Find where the given text appears and provide that cell's center as [X, Y] coordinate. 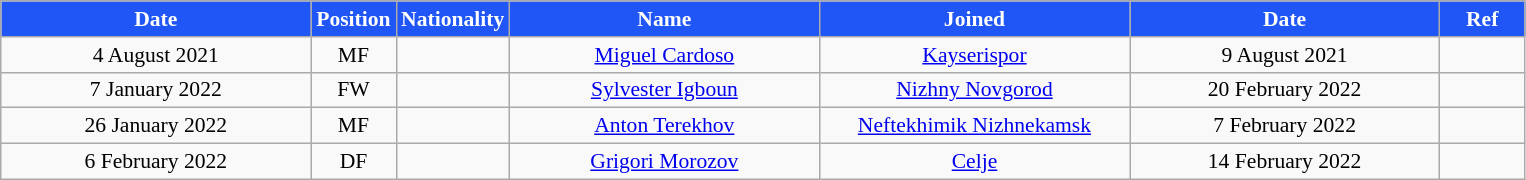
Nationality [452, 19]
20 February 2022 [1285, 90]
4 August 2021 [156, 55]
Sylvester Igboun [664, 90]
DF [354, 162]
FW [354, 90]
Ref [1482, 19]
Anton Terekhov [664, 126]
Miguel Cardoso [664, 55]
7 February 2022 [1285, 126]
Position [354, 19]
14 February 2022 [1285, 162]
26 January 2022 [156, 126]
9 August 2021 [1285, 55]
Grigori Morozov [664, 162]
Joined [974, 19]
6 February 2022 [156, 162]
Name [664, 19]
Celje [974, 162]
7 January 2022 [156, 90]
Kayserispor [974, 55]
Nizhny Novgorod [974, 90]
Neftekhimik Nizhnekamsk [974, 126]
